Pinpoint the cell where the given text exists, returning its (X, Y) midpoint coordinate. 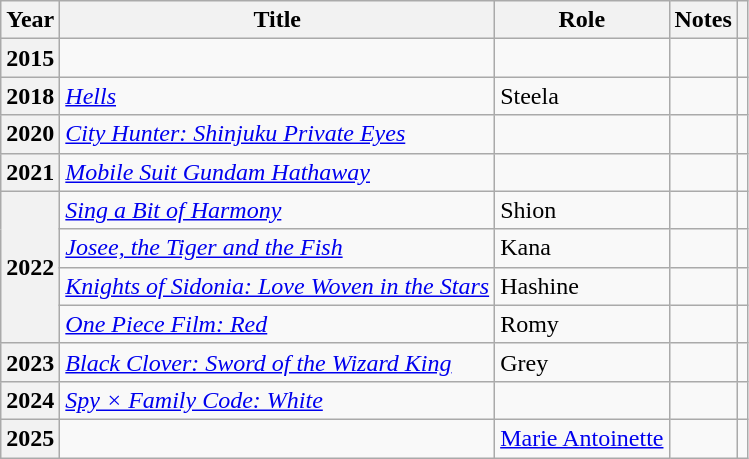
2024 (30, 400)
Title (278, 20)
2018 (30, 96)
Knights of Sidonia: Love Woven in the Stars (278, 286)
Year (30, 20)
Notes (703, 20)
Mobile Suit Gundam Hathaway (278, 172)
2025 (30, 438)
City Hunter: Shinjuku Private Eyes (278, 134)
Shion (582, 210)
Grey (582, 362)
Romy (582, 324)
Kana (582, 248)
Role (582, 20)
Hashine (582, 286)
2021 (30, 172)
Sing a Bit of Harmony (278, 210)
2022 (30, 267)
One Piece Film: Red (278, 324)
Josee, the Tiger and the Fish (278, 248)
2023 (30, 362)
2020 (30, 134)
Hells (278, 96)
Black Clover: Sword of the Wizard King (278, 362)
2015 (30, 58)
Marie Antoinette (582, 438)
Spy × Family Code: White (278, 400)
Steela (582, 96)
